For the text-containing cell, return its midpoint in (x, y) coordinate format. 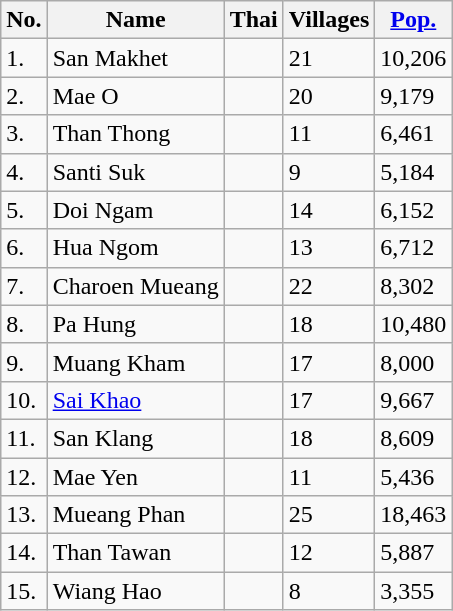
12. (24, 477)
8,302 (414, 286)
22 (329, 286)
6,461 (414, 134)
6. (24, 248)
14. (24, 553)
Mae O (136, 96)
10,480 (414, 324)
9,179 (414, 96)
8. (24, 324)
15. (24, 591)
20 (329, 96)
3. (24, 134)
6,152 (414, 210)
Wiang Hao (136, 591)
4. (24, 172)
10. (24, 400)
San Klang (136, 438)
25 (329, 515)
Mueang Phan (136, 515)
11. (24, 438)
San Makhet (136, 58)
14 (329, 210)
3,355 (414, 591)
9. (24, 362)
7. (24, 286)
6,712 (414, 248)
21 (329, 58)
Thai (254, 20)
5,887 (414, 553)
2. (24, 96)
1. (24, 58)
8 (329, 591)
13 (329, 248)
5,184 (414, 172)
Charoen Mueang (136, 286)
8,609 (414, 438)
Than Thong (136, 134)
5,436 (414, 477)
9,667 (414, 400)
Villages (329, 20)
18,463 (414, 515)
10,206 (414, 58)
Doi Ngam (136, 210)
8,000 (414, 362)
Muang Kham (136, 362)
Pop. (414, 20)
Santi Suk (136, 172)
Pa Hung (136, 324)
No. (24, 20)
Hua Ngom (136, 248)
Sai Khao (136, 400)
Name (136, 20)
9 (329, 172)
Mae Yen (136, 477)
Than Tawan (136, 553)
13. (24, 515)
12 (329, 553)
5. (24, 210)
